Find where the given text appears and provide that cell's center as [x, y] coordinate. 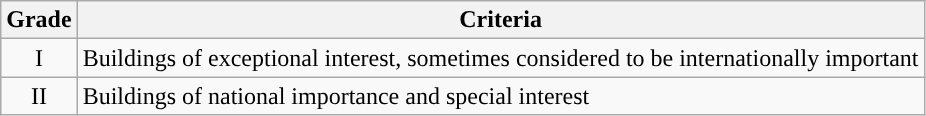
Buildings of exceptional interest, sometimes considered to be internationally important [500, 58]
I [39, 58]
Buildings of national importance and special interest [500, 96]
Criteria [500, 20]
II [39, 96]
Grade [39, 20]
